Return [x, y] of the center of cell containing provided text 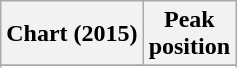
Peak position [189, 34]
Chart (2015) [72, 34]
